Scan for the cell matching the given text and deliver its [X, Y] coordinate at center. 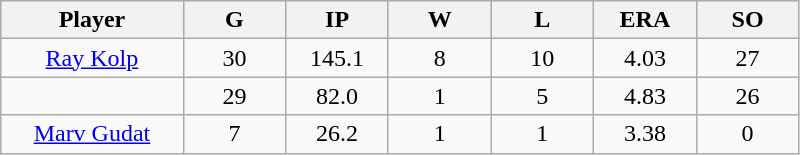
4.83 [646, 96]
8 [440, 58]
27 [748, 58]
82.0 [338, 96]
L [542, 20]
W [440, 20]
Marv Gudat [92, 134]
IP [338, 20]
4.03 [646, 58]
3.38 [646, 134]
145.1 [338, 58]
0 [748, 134]
10 [542, 58]
ERA [646, 20]
5 [542, 96]
30 [234, 58]
29 [234, 96]
26 [748, 96]
SO [748, 20]
Ray Kolp [92, 58]
7 [234, 134]
26.2 [338, 134]
Player [92, 20]
G [234, 20]
